Return the [x, y] coordinate for the center point of the cell that contains the specified text.  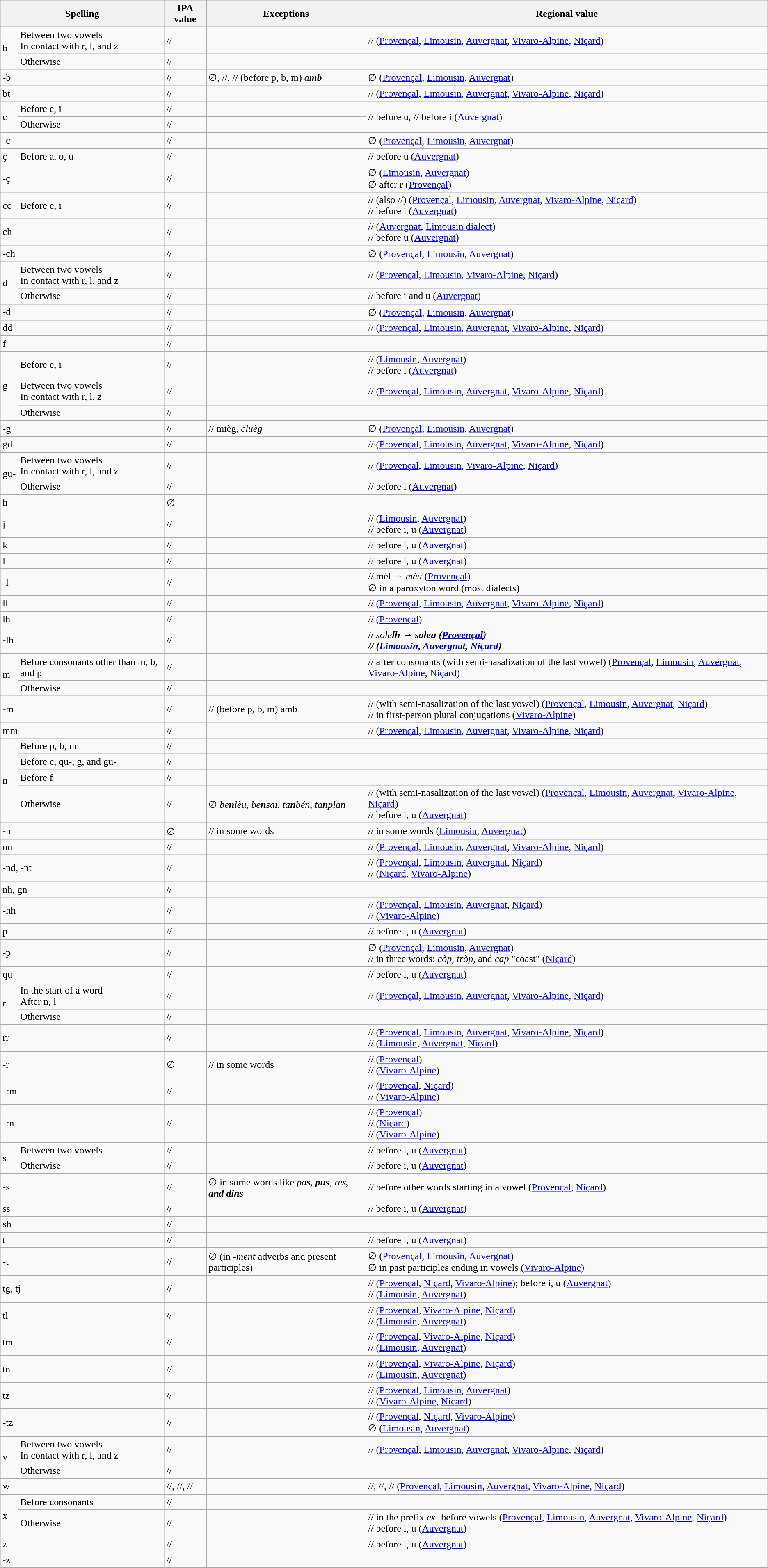
// (with semi-nasalization of the last vowel) (Provençal, Limousin, Auvergnat, Vivaro-Alpine, Niçard)// before i, u (Auvergnat) [567, 804]
p [82, 932]
// (Provençal)// (Vivaro-Alpine) [567, 1064]
Before f [91, 777]
h [82, 503]
// mèl → mèu (Provençal)∅ in a paroxyton word (most dialects) [567, 582]
nn [82, 847]
// (Provençal, Niçard)// (Vivaro-Alpine) [567, 1092]
-n [82, 831]
qu- [82, 974]
-l [82, 582]
n [9, 781]
∅ (Provençal, Limousin, Auvergnat)∅ in past participles ending in vowels (Vivaro-Alpine) [567, 1262]
Before consonants other than m, b, and p [91, 667]
tl [82, 1315]
// (before p, b, m) amb [286, 709]
-d [82, 312]
// (also //) (Provençal, Limousin, Auvergnat, Vivaro-Alpine, Niçard)// before i (Auvergnat) [567, 205]
tn [82, 1369]
-g [82, 428]
x [9, 1516]
f [82, 344]
∅ benlèu, bensai, tanbén, tanplan [286, 804]
-p [82, 953]
ss [82, 1208]
// (Provençal, Niçard, Vivaro-Alpine); before i, u (Auvergnat)// (Limousin, Auvergnat) [567, 1289]
Before p, b, m [91, 746]
l [82, 561]
dd [82, 328]
-s [82, 1187]
Spelling [82, 14]
IPA value [185, 14]
ç [9, 156]
∅ (Provençal, Limousin, Auvergnat)// in three words: còp, tròp, and cap "coast" (Niçard) [567, 953]
// (with semi-nasalization of the last vowel) (Provençal, Limousin, Auvergnat, Niçard)// in first-person plural conjugations (Vivaro-Alpine) [567, 709]
cc [9, 205]
tg, tj [82, 1289]
// before other words starting in a vowel (Provençal, Niçard) [567, 1187]
m [9, 675]
// (Provençal, Limousin, Auvergnat)// (Vivaro-Alpine, Niçard) [567, 1396]
ch [82, 232]
s [9, 1158]
// (Provençal, Limousin, Auvergnat, Niçard)// (Niçard, Vivaro-Alpine) [567, 868]
// after consonants (with semi-nasalization of the last vowel) (Provençal, Limousin, Auvergnat, Vivaro-Alpine, Niçard) [567, 667]
z [82, 1544]
-b [82, 77]
// (Provençal, Niçard, Vivaro-Alpine)∅ (Limousin, Auvergnat) [567, 1423]
// (Limousin, Auvergnat)// before i (Auvergnat) [567, 365]
Before c, qu-, g, and gu- [91, 762]
Regional value [567, 14]
-lh [82, 640]
w [82, 1486]
-ç [82, 178]
// (Provençal, Limousin, Auvergnat, Vivaro-Alpine, Niçard)// (Limousin, Auvergnat, Niçard) [567, 1037]
Before consonants [91, 1502]
-z [82, 1560]
-nh [82, 910]
// (Auvergnat, Limousin dialect)// before u (Auvergnat) [567, 232]
-r [82, 1064]
∅ (in -ment adverbs and present participles) [286, 1262]
ll [82, 604]
// (Limousin, Auvergnat)// before i, u (Auvergnat) [567, 524]
d [9, 283]
-tz [82, 1423]
// mièg, cluèg [286, 428]
// (Provençal, Limousin, Auvergnat, Niçard)// (Vivaro-Alpine) [567, 910]
In the start of a wordAfter n, l [91, 996]
t [82, 1240]
r [9, 1003]
∅ in some words like pas, pus, res, and dins [286, 1187]
sh [82, 1224]
bt [82, 93]
-t [82, 1262]
g [9, 386]
-nd, -nt [82, 868]
// (Provençal) [567, 619]
-ch [82, 253]
-m [82, 709]
// before u, // before i (Auvergnat) [567, 117]
//, //, // (Provençal, Limousin, Auvergnat, Vivaro-Alpine, Niçard) [567, 1486]
// (Provençal)// (Niçard)// (Vivaro-Alpine) [567, 1124]
// before u (Auvergnat) [567, 156]
Exceptions [286, 14]
lh [82, 619]
-c [82, 141]
-rm [82, 1092]
// solelh → soleu (Provençal)// (Limousin, Auvergnat, Niçard) [567, 640]
-rn [82, 1124]
b [9, 48]
// in some words (Limousin, Auvergnat) [567, 831]
c [9, 117]
∅, //, // (before p, b, m) amb [286, 77]
v [9, 1457]
Before a, o, u [91, 156]
gd [82, 444]
Between two vowels [91, 1150]
gu- [9, 473]
tm [82, 1342]
//, //, // [185, 1486]
// before i and u (Auvergnat) [567, 296]
mm [82, 730]
rr [82, 1037]
k [82, 545]
// before i (Auvergnat) [567, 487]
tz [82, 1396]
∅ (Limousin, Auvergnat)∅ after r (Provençal) [567, 178]
// in the prefix ex- before vowels (Provençal, Limousin, Auvergnat, Vivaro-Alpine, Niçard)// before i, u (Auvergnat) [567, 1523]
j [82, 524]
Between two vowelsIn contact with r, l, z [91, 391]
nh, gn [82, 889]
